Identify which cell holds the provided text, then report its (x, y) central coordinate. 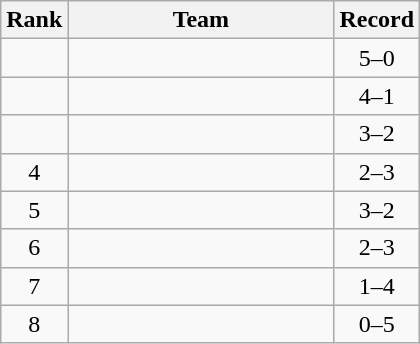
5 (34, 210)
7 (34, 286)
1–4 (377, 286)
4–1 (377, 96)
0–5 (377, 324)
Rank (34, 20)
4 (34, 172)
Record (377, 20)
8 (34, 324)
6 (34, 248)
Team (201, 20)
5–0 (377, 58)
